Locate the cell with the specified text and output its (x, y) center coordinate. 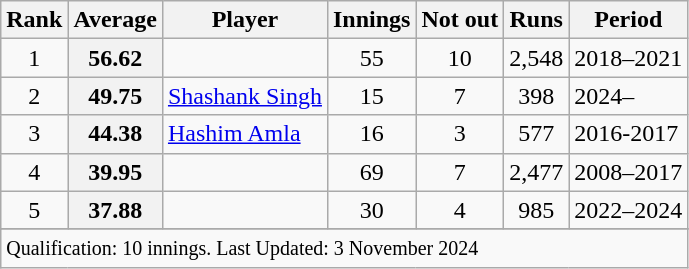
2016-2017 (628, 134)
Not out (460, 20)
Player (244, 20)
Runs (536, 20)
2008–2017 (628, 172)
30 (371, 210)
5 (34, 210)
2022–2024 (628, 210)
985 (536, 210)
398 (536, 96)
10 (460, 58)
Shashank Singh (244, 96)
Qualification: 10 innings. Last Updated: 3 November 2024 (344, 248)
49.75 (116, 96)
37.88 (116, 210)
Period (628, 20)
2018–2021 (628, 58)
1 (34, 58)
44.38 (116, 134)
16 (371, 134)
39.95 (116, 172)
Rank (34, 20)
Innings (371, 20)
2,548 (536, 58)
2,477 (536, 172)
15 (371, 96)
Hashim Amla (244, 134)
56.62 (116, 58)
2 (34, 96)
69 (371, 172)
Average (116, 20)
2024– (628, 96)
55 (371, 58)
577 (536, 134)
